Detect which cell encompasses the target text, then output its (x, y) center coordinate. 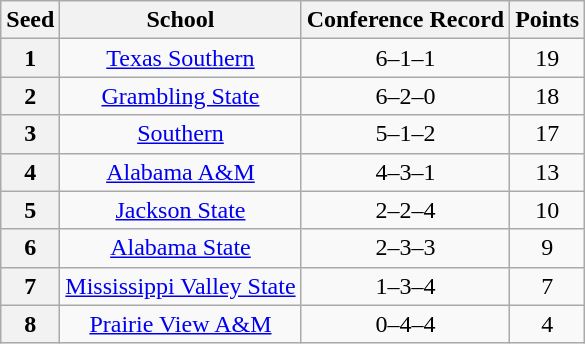
Seed (30, 20)
2–3–3 (406, 248)
4–3–1 (406, 172)
Alabama State (180, 248)
Texas Southern (180, 58)
Conference Record (406, 20)
Jackson State (180, 210)
6 (30, 248)
9 (548, 248)
17 (548, 134)
Southern (180, 134)
1–3–4 (406, 286)
6–1–1 (406, 58)
School (180, 20)
13 (548, 172)
0–4–4 (406, 324)
5 (30, 210)
18 (548, 96)
8 (30, 324)
Grambling State (180, 96)
2–2–4 (406, 210)
Mississippi Valley State (180, 286)
Alabama A&M (180, 172)
6–2–0 (406, 96)
19 (548, 58)
1 (30, 58)
10 (548, 210)
Points (548, 20)
3 (30, 134)
2 (30, 96)
5–1–2 (406, 134)
Prairie View A&M (180, 324)
